Find where the given text appears and provide that cell's center as [x, y] coordinate. 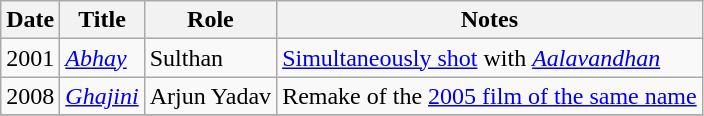
Title [102, 20]
Sulthan [210, 58]
Arjun Yadav [210, 96]
2008 [30, 96]
Ghajini [102, 96]
Abhay [102, 58]
2001 [30, 58]
Simultaneously shot with Aalavandhan [490, 58]
Role [210, 20]
Remake of the 2005 film of the same name [490, 96]
Notes [490, 20]
Date [30, 20]
